From the cell containing the given text, extract its center point as [X, Y] coordinate. 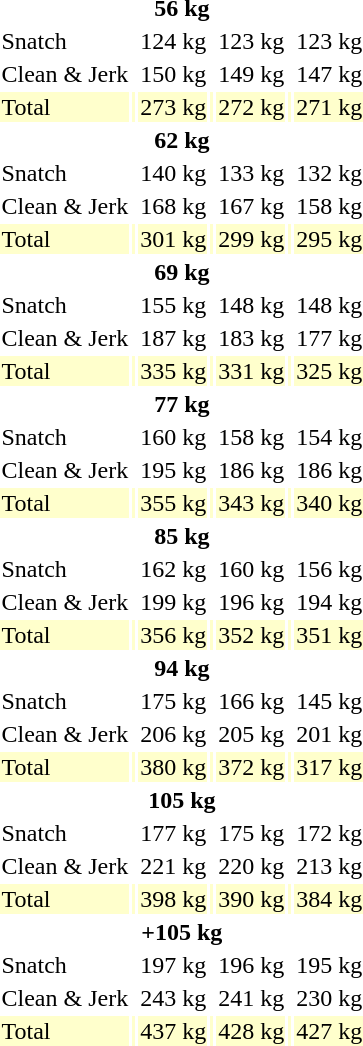
186 kg [252, 470]
124 kg [174, 41]
168 kg [174, 206]
155 kg [174, 305]
205 kg [252, 734]
243 kg [174, 998]
301 kg [174, 239]
148 kg [252, 305]
197 kg [174, 965]
331 kg [252, 371]
187 kg [174, 338]
380 kg [174, 767]
199 kg [174, 602]
162 kg [174, 569]
123 kg [252, 41]
133 kg [252, 173]
221 kg [174, 866]
206 kg [174, 734]
299 kg [252, 239]
183 kg [252, 338]
437 kg [174, 1031]
140 kg [174, 173]
398 kg [174, 899]
352 kg [252, 635]
195 kg [174, 470]
390 kg [252, 899]
372 kg [252, 767]
273 kg [174, 107]
355 kg [174, 503]
356 kg [174, 635]
167 kg [252, 206]
335 kg [174, 371]
149 kg [252, 74]
428 kg [252, 1031]
343 kg [252, 503]
241 kg [252, 998]
177 kg [174, 833]
220 kg [252, 866]
272 kg [252, 107]
150 kg [174, 74]
166 kg [252, 701]
158 kg [252, 437]
